For the text-containing cell, return its midpoint in (x, y) coordinate format. 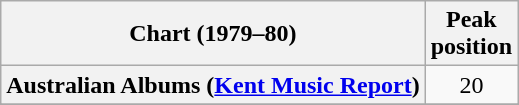
Peakposition (471, 34)
20 (471, 85)
Chart (1979–80) (213, 34)
Australian Albums (Kent Music Report) (213, 85)
